Return the [x, y] coordinate for the center point of the cell that contains the specified text.  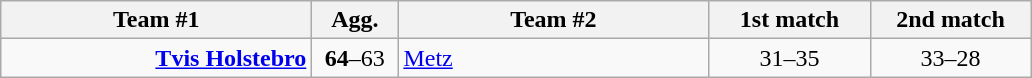
Team #2 [554, 20]
33–28 [950, 58]
Team #1 [156, 20]
Agg. [355, 20]
1st match [790, 20]
2nd match [950, 20]
Tvis Holstebro [156, 58]
31–35 [790, 58]
Metz [554, 58]
64–63 [355, 58]
